Scan for the cell matching the given text and deliver its (x, y) coordinate at center. 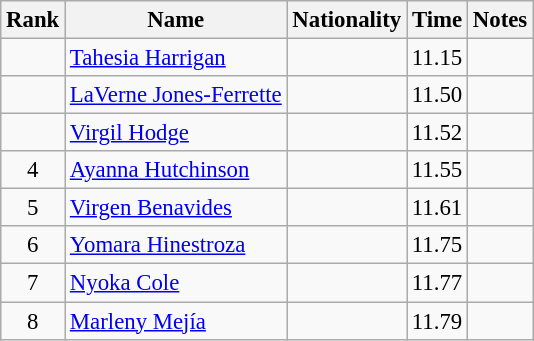
Tahesia Harrigan (176, 58)
Time (436, 20)
Rank (33, 20)
11.79 (436, 321)
Name (176, 20)
11.50 (436, 95)
Nationality (346, 20)
Yomara Hinestroza (176, 245)
Notes (500, 20)
11.52 (436, 133)
11.61 (436, 208)
4 (33, 170)
Virgil Hodge (176, 133)
7 (33, 283)
11.55 (436, 170)
Ayanna Hutchinson (176, 170)
11.77 (436, 283)
8 (33, 321)
Virgen Benavides (176, 208)
Marleny Mejía (176, 321)
11.15 (436, 58)
Nyoka Cole (176, 283)
LaVerne Jones-Ferrette (176, 95)
6 (33, 245)
11.75 (436, 245)
5 (33, 208)
